Pinpoint the cell where the given text exists, returning its [X, Y] midpoint coordinate. 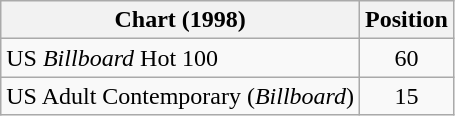
Chart (1998) [180, 20]
60 [407, 58]
15 [407, 96]
US Billboard Hot 100 [180, 58]
US Adult Contemporary (Billboard) [180, 96]
Position [407, 20]
